Return [X, Y] of the center of cell containing provided text 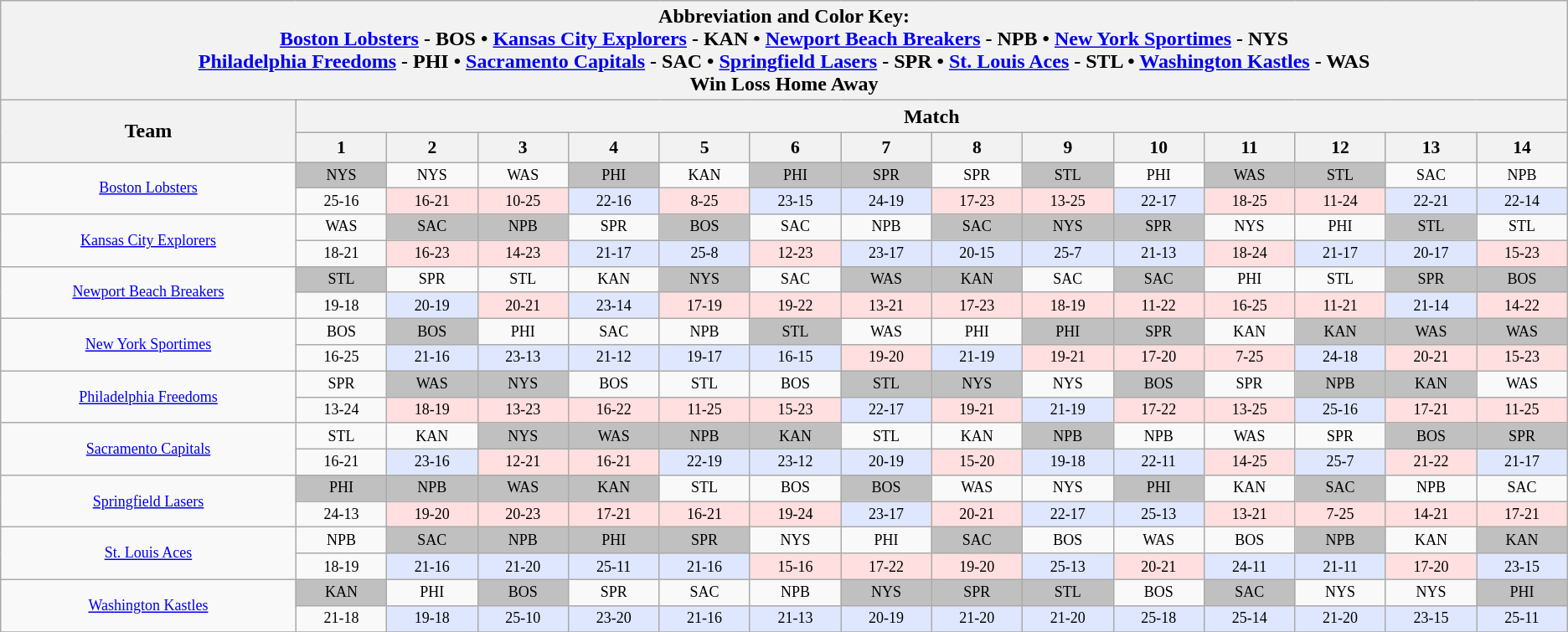
14-23 [523, 253]
2 [432, 147]
11 [1249, 147]
5 [704, 147]
6 [795, 147]
11-22 [1158, 305]
Team [148, 131]
21-12 [613, 358]
12-23 [795, 253]
23-13 [523, 358]
7 [886, 147]
19-22 [795, 305]
Washington Kastles [148, 605]
15-16 [795, 566]
Boston Lobsters [148, 188]
8-25 [704, 201]
20-17 [1431, 253]
23-12 [795, 462]
21-14 [1431, 305]
14-25 [1249, 462]
18-21 [341, 253]
13 [1431, 147]
10-25 [523, 201]
22-21 [1431, 201]
21-22 [1431, 462]
25-18 [1158, 618]
21-18 [341, 618]
18-24 [1249, 253]
25-10 [523, 618]
Match [931, 116]
9 [1068, 147]
4 [613, 147]
Springfield Lasers [148, 501]
24-11 [1249, 566]
1 [341, 147]
3 [523, 147]
22-16 [613, 201]
18-25 [1249, 201]
21-11 [1340, 566]
16-15 [795, 358]
25-8 [704, 253]
14 [1523, 147]
13-23 [523, 410]
25-14 [1249, 618]
13-24 [341, 410]
8 [977, 147]
Newport Beach Breakers [148, 292]
10 [1158, 147]
23-20 [613, 618]
New York Sportimes [148, 345]
23-16 [432, 462]
11-21 [1340, 305]
14-21 [1431, 514]
22-19 [704, 462]
24-19 [886, 201]
20-15 [977, 253]
23-14 [613, 305]
14-22 [1523, 305]
Kansas City Explorers [148, 240]
22-11 [1158, 462]
Sacramento Capitals [148, 449]
16-22 [613, 410]
15-20 [977, 462]
24-18 [1340, 358]
Philadelphia Freedoms [148, 397]
12-21 [523, 462]
12 [1340, 147]
St. Louis Aces [148, 553]
24-13 [341, 514]
20-23 [523, 514]
16-23 [432, 253]
22-14 [1523, 201]
11-24 [1340, 201]
17-19 [704, 305]
19-24 [795, 514]
19-17 [704, 358]
